Output the (x, y) coordinate of the center of the cell containing the given text.  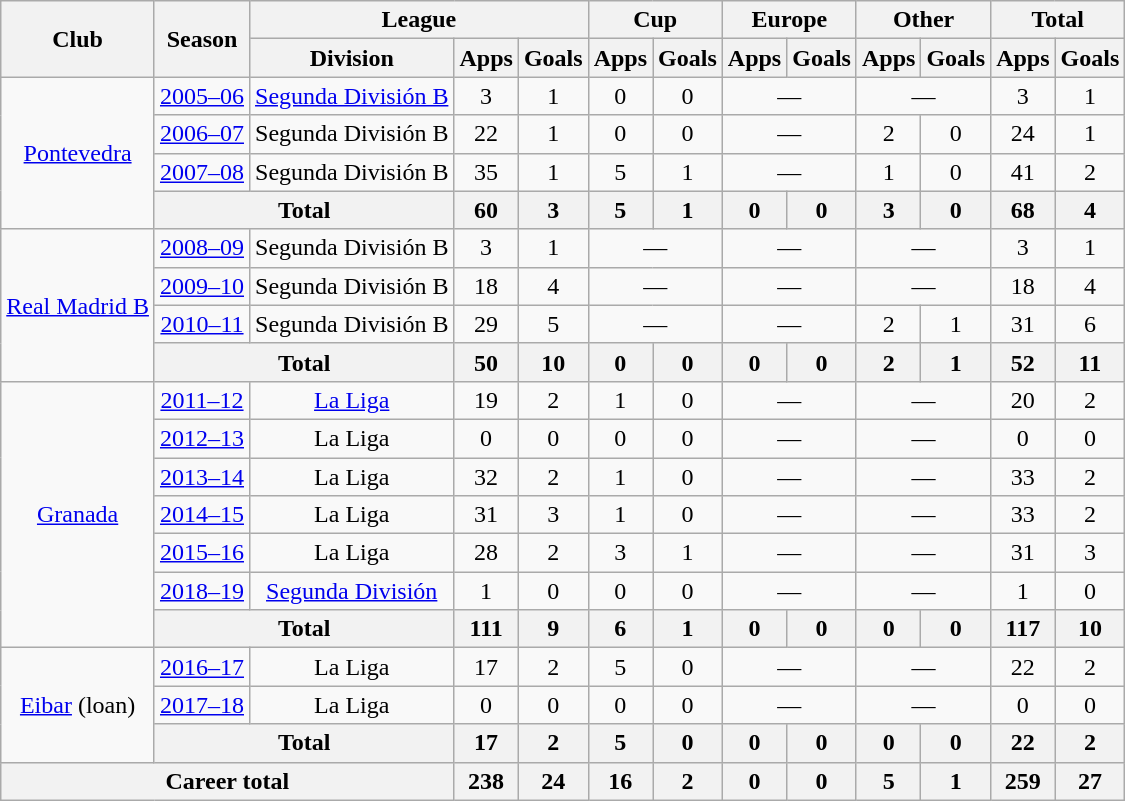
Europe (789, 20)
2010–11 (202, 324)
9 (553, 629)
20 (1023, 400)
68 (1023, 210)
2009–10 (202, 286)
60 (486, 210)
Granada (78, 514)
16 (620, 781)
League (420, 20)
11 (1090, 362)
50 (486, 362)
259 (1023, 781)
Other (923, 20)
Eibar (loan) (78, 705)
2015–16 (202, 553)
Real Madrid B (78, 305)
Pontevedra (78, 153)
32 (486, 477)
2006–07 (202, 134)
2011–12 (202, 400)
2018–19 (202, 591)
41 (1023, 172)
2014–15 (202, 515)
19 (486, 400)
Division (352, 58)
2013–14 (202, 477)
Club (78, 39)
2012–13 (202, 438)
117 (1023, 629)
238 (486, 781)
2016–17 (202, 667)
Cup (655, 20)
35 (486, 172)
52 (1023, 362)
2008–09 (202, 248)
27 (1090, 781)
2005–06 (202, 96)
2017–18 (202, 705)
2007–08 (202, 172)
Career total (228, 781)
Season (202, 39)
Segunda División (352, 591)
111 (486, 629)
29 (486, 324)
28 (486, 553)
